Determine the [X, Y] coordinate at the center of the cell enclosing the given text.  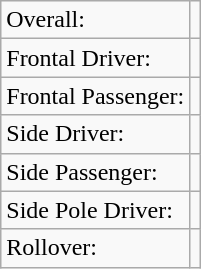
Side Driver: [96, 134]
Rollover: [96, 248]
Overall: [96, 20]
Frontal Driver: [96, 58]
Frontal Passenger: [96, 96]
Side Pole Driver: [96, 210]
Side Passenger: [96, 172]
